Capture the cell that displays the provided text and extract its (X, Y) central coordinate. 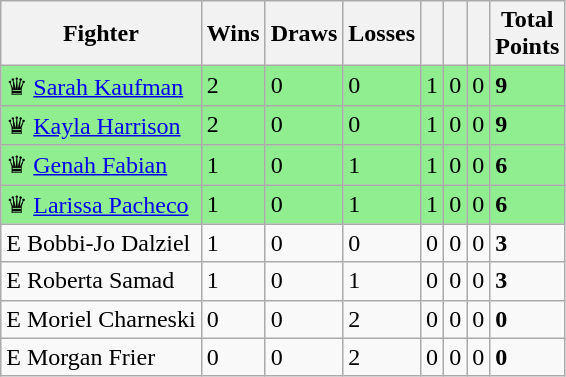
Total Points (528, 34)
♛ Genah Fabian (101, 165)
♛ Larissa Pacheco (101, 204)
E Moriel Charneski (101, 319)
E Roberta Samad (101, 281)
E Bobbi-Jo Dalziel (101, 243)
♛ Sarah Kaufman (101, 86)
Losses (382, 34)
Draws (304, 34)
Wins (233, 34)
♛ Kayla Harrison (101, 125)
E Morgan Frier (101, 357)
Fighter (101, 34)
